Search for the cell housing the specified text and yield its [x, y] center coordinate. 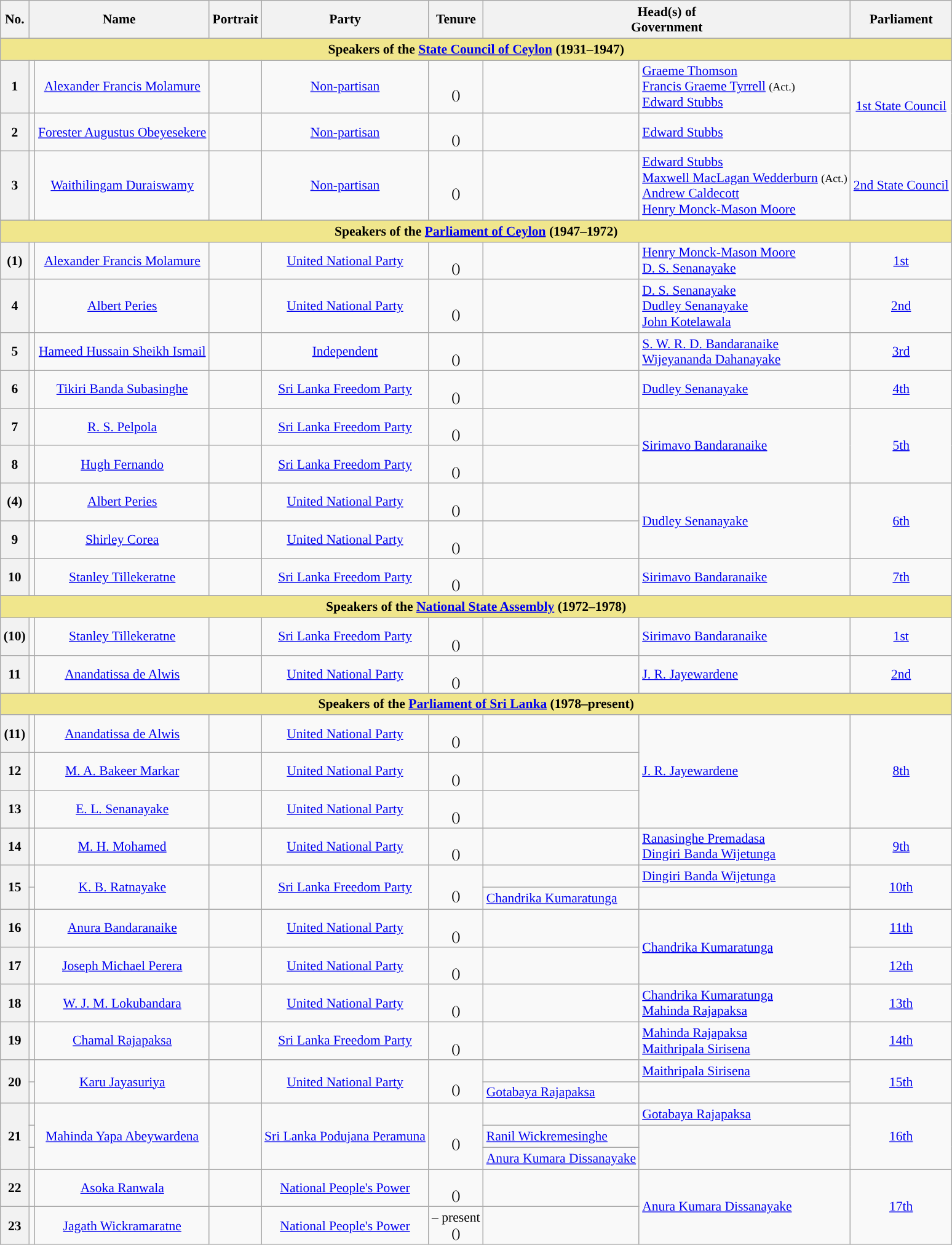
Edward Stubbs [745, 133]
Forester Augustus Obeyesekere [122, 133]
21 [15, 1137]
Ranil Wickremesinghe [561, 1137]
Anura Bandaranaike [122, 928]
Graeme Thomson Francis Graeme Tyrrell (Act.) Edward Stubbs [745, 87]
Jagath Wickramaratne [122, 1225]
4 [15, 306]
(1) [15, 261]
14 [15, 846]
14th [902, 1041]
Party [345, 20]
3 [15, 186]
12 [15, 771]
12th [902, 966]
Joseph Michael Perera [122, 966]
Dingiri Banda Wijetunga [745, 877]
Edward Stubbs Maxwell MacLagan Wedderburn (Act.) Andrew Caldecott Henry Monck-Mason Moore [745, 186]
Ranasinghe Premadasa Dingiri Banda Wijetunga [745, 846]
1 [15, 87]
E. L. Senanayake [122, 809]
8 [15, 465]
Tikiri Banda Subasinghe [122, 389]
9th [902, 846]
16 [15, 928]
M. A. Bakeer Markar [122, 771]
13 [15, 809]
5th [902, 445]
Speakers of the State Council of Ceylon (1931–1947) [476, 49]
6th [902, 521]
Head(s) of Government [667, 20]
4th [902, 389]
Portrait [235, 20]
W. J. M. Lokubandara [122, 1004]
11th [902, 928]
D. S. Senanayake Dudley Senanayake John Kotelawala [745, 306]
M. H. Mohamed [122, 846]
Mahinda Yapa Abeywardena [122, 1137]
2 [15, 133]
15th [902, 1081]
Waithilingam Duraiswamy [122, 186]
11 [15, 674]
23 [15, 1225]
15 [15, 887]
K. B. Ratnayake [122, 887]
1st State Council [902, 106]
6 [15, 389]
Name [119, 20]
Speakers of the National State Assembly (1972–1978) [476, 607]
3rd [902, 352]
S. W. R. D. Bandaranaike Wijeyananda Dahanayake [745, 352]
Asoka Ranwala [122, 1188]
(10) [15, 637]
22 [15, 1188]
Chandrika Kumaratunga Mahinda Rajapaksa [745, 1004]
9 [15, 540]
19 [15, 1041]
8th [902, 771]
Henry Monck-Mason Moore D. S. Senanayake [745, 261]
No. [15, 20]
5 [15, 352]
10 [15, 577]
Karu Jayasuriya [122, 1081]
20 [15, 1081]
Hameed Hussain Sheikh Ismail [122, 352]
(4) [15, 502]
2nd State Council [902, 186]
(11) [15, 734]
Sri Lanka Podujana Peramuna [345, 1137]
7th [902, 577]
Tenure [456, 20]
18 [15, 1004]
13th [902, 1004]
7 [15, 427]
R. S. Pelpola [122, 427]
10th [902, 887]
Hugh Fernando [122, 465]
Chamal Rajapaksa [122, 1041]
17 [15, 966]
Mahinda Rajapaksa Maithripala Sirisena [745, 1041]
17th [902, 1207]
Shirley Corea [122, 540]
Speakers of the Parliament of Ceylon (1947–1972) [476, 231]
Parliament [902, 20]
Independent [345, 352]
– present () [456, 1225]
16th [902, 1137]
Maithripala Sirisena [745, 1071]
Speakers of the Parliament of Sri Lanka (1978–present) [476, 704]
